Scan for the cell matching the given text and deliver its (x, y) coordinate at center. 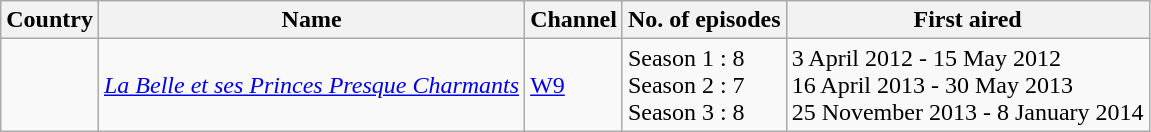
Channel (574, 20)
No. of episodes (704, 20)
Country (50, 20)
First aired (968, 20)
Name (311, 20)
Season 1 : 8Season 2 : 7Season 3 : 8 (704, 85)
W9 (574, 85)
3 April 2012 - 15 May 201216 April 2013 - 30 May 201325 November 2013 - 8 January 2014 (968, 85)
La Belle et ses Princes Presque Charmants (311, 85)
